Provide the (X, Y) coordinate of the cell's center where the given text is located.  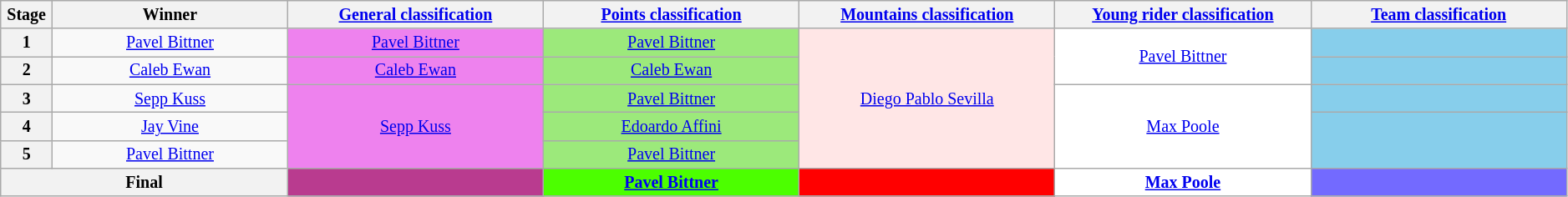
2 (27, 70)
Stage (27, 15)
Young rider classification (1183, 15)
Edoardo Affini (671, 127)
Points classification (671, 15)
Final (145, 182)
3 (27, 98)
1 (27, 43)
4 (27, 127)
Winner (170, 15)
Team classification (1439, 15)
General classification (415, 15)
Jay Vine (170, 127)
Diego Pablo Sevilla (927, 98)
Mountains classification (927, 15)
5 (27, 154)
